Search for the cell housing the specified text and yield its [X, Y] center coordinate. 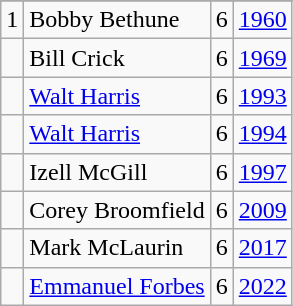
2017 [262, 248]
1993 [262, 96]
2009 [262, 210]
1997 [262, 172]
2022 [262, 286]
Corey Broomfield [117, 210]
Bill Crick [117, 58]
Izell McGill [117, 172]
Emmanuel Forbes [117, 286]
1 [12, 20]
1960 [262, 20]
Bobby Bethune [117, 20]
Mark McLaurin [117, 248]
1969 [262, 58]
1994 [262, 134]
